Return the (X, Y) coordinate for the center point of the cell that contains the specified text.  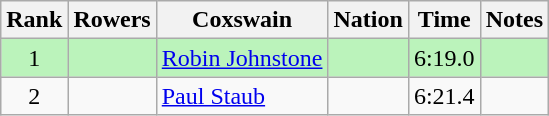
Paul Staub (242, 96)
6:21.4 (444, 96)
6:19.0 (444, 58)
Coxswain (242, 20)
1 (34, 58)
Nation (368, 20)
Robin Johnstone (242, 58)
Notes (514, 20)
2 (34, 96)
Rank (34, 20)
Time (444, 20)
Rowers (112, 20)
